From the cell containing the given text, extract its center point as [X, Y] coordinate. 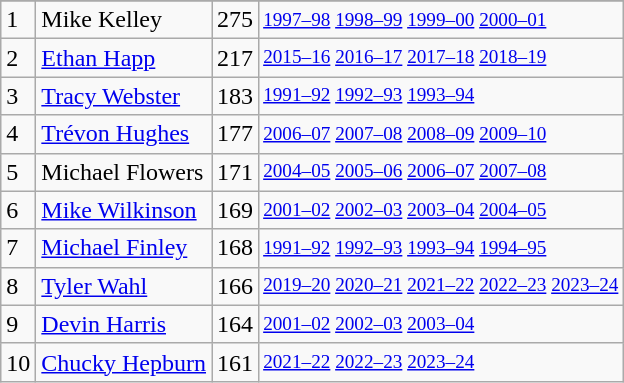
Michael Flowers [124, 172]
171 [236, 172]
183 [236, 96]
Mike Kelley [124, 20]
177 [236, 134]
Tracy Webster [124, 96]
5 [18, 172]
Mike Wilkinson [124, 210]
2004–05 2005–06 2006–07 2007–08 [441, 172]
2001–02 2002–03 2003–04 2004–05 [441, 210]
9 [18, 324]
7 [18, 248]
Trévon Hughes [124, 134]
161 [236, 362]
169 [236, 210]
10 [18, 362]
3 [18, 96]
275 [236, 20]
Tyler Wahl [124, 286]
166 [236, 286]
Ethan Happ [124, 58]
4 [18, 134]
6 [18, 210]
Michael Finley [124, 248]
Chucky Hepburn [124, 362]
Devin Harris [124, 324]
1991–92 1992–93 1993–94 [441, 96]
217 [236, 58]
1991–92 1992–93 1993–94 1994–95 [441, 248]
2006–07 2007–08 2008–09 2009–10 [441, 134]
164 [236, 324]
1 [18, 20]
8 [18, 286]
2015–16 2016–17 2017–18 2018–19 [441, 58]
2019–20 2020–21 2021–22 2022–23 2023–24 [441, 286]
1997–98 1998–99 1999–00 2000–01 [441, 20]
2 [18, 58]
168 [236, 248]
2001–02 2002–03 2003–04 [441, 324]
2021–22 2022–23 2023–24 [441, 362]
